Find where the given text appears and provide that cell's center as (X, Y) coordinate. 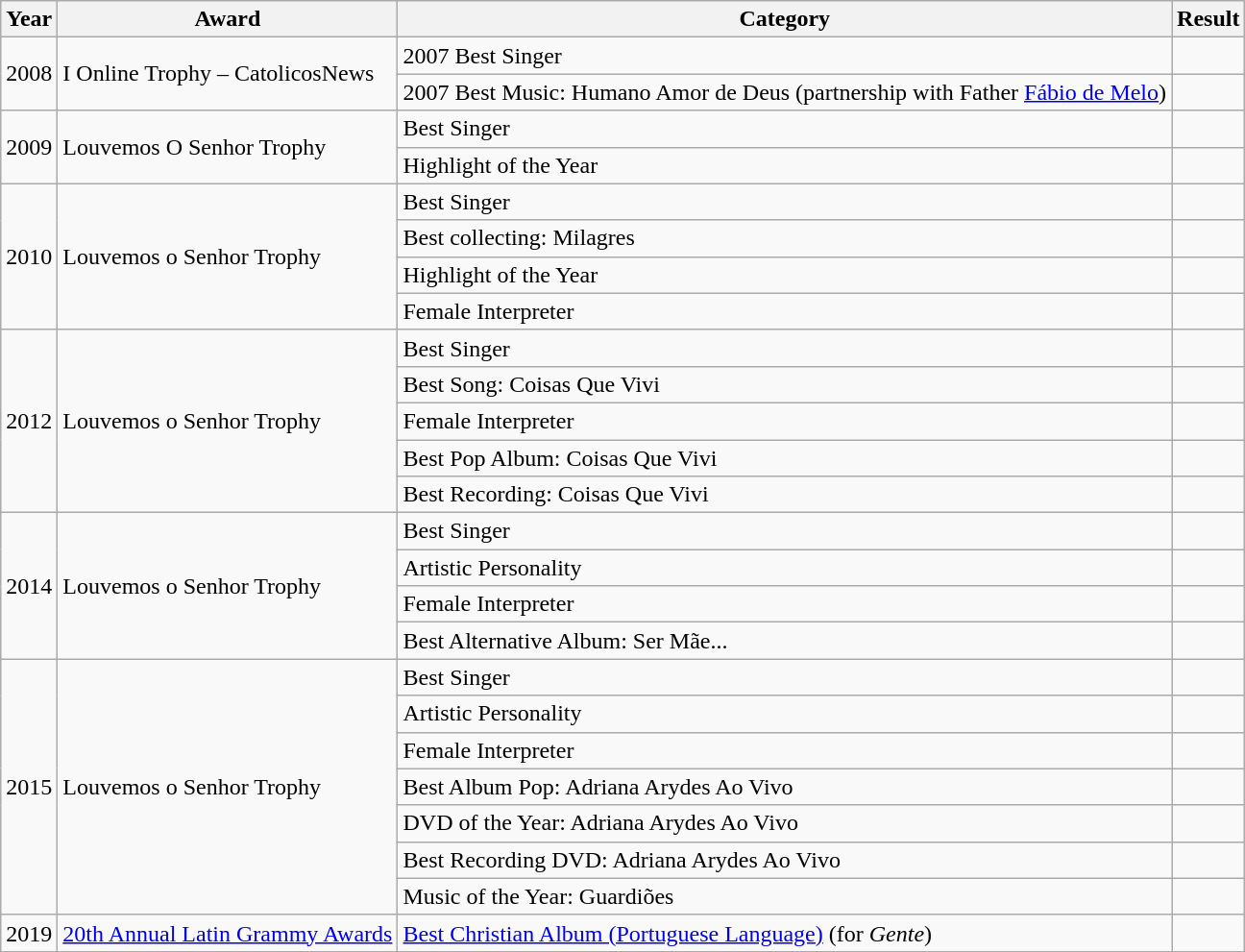
2008 (29, 74)
2010 (29, 256)
2014 (29, 586)
Best Album Pop: Adriana Arydes Ao Vivo (785, 787)
Best Song: Coisas Que Vivi (785, 384)
2019 (29, 933)
Best collecting: Milagres (785, 238)
Best Christian Album (Portuguese Language) (for Gente) (785, 933)
Category (785, 19)
I Online Trophy – CatolicosNews (228, 74)
Best Alternative Album: Ser Mãe... (785, 641)
2015 (29, 787)
Result (1208, 19)
2007 Best Music: Humano Amor de Deus (partnership with Father Fábio de Melo) (785, 92)
Award (228, 19)
2009 (29, 147)
2012 (29, 421)
Music of the Year: Guardiões (785, 896)
2007 Best Singer (785, 56)
Best Recording DVD: Adriana Arydes Ao Vivo (785, 860)
20th Annual Latin Grammy Awards (228, 933)
Best Recording: Coisas Que Vivi (785, 495)
Louvemos O Senhor Trophy (228, 147)
DVD of the Year: Adriana Arydes Ao Vivo (785, 823)
Best Pop Album: Coisas Que Vivi (785, 458)
Year (29, 19)
